Scan for the cell matching the given text and deliver its (x, y) coordinate at center. 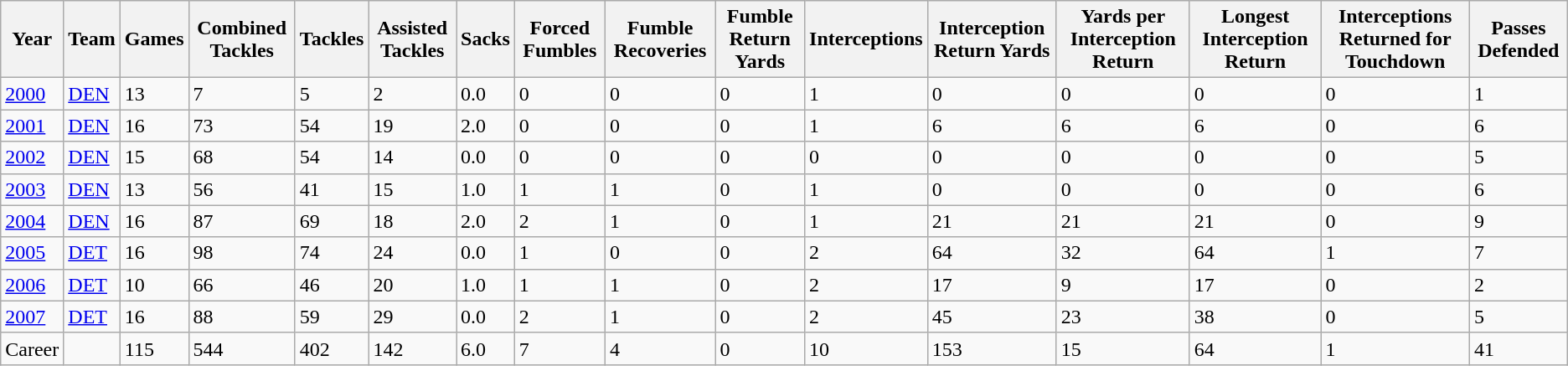
45 (992, 317)
38 (1255, 317)
2001 (32, 126)
98 (241, 253)
153 (992, 348)
32 (1122, 253)
18 (412, 221)
Tackles (332, 39)
66 (241, 285)
2006 (32, 285)
Longest Interception Return (1255, 39)
68 (241, 157)
544 (241, 348)
2005 (32, 253)
Team (92, 39)
Fumble Return Yards (761, 39)
Fumble Recoveries (660, 39)
69 (332, 221)
14 (412, 157)
Sacks (486, 39)
56 (241, 189)
2002 (32, 157)
Career (32, 348)
142 (412, 348)
115 (154, 348)
19 (412, 126)
20 (412, 285)
Forced Fumbles (560, 39)
46 (332, 285)
29 (412, 317)
24 (412, 253)
2007 (32, 317)
73 (241, 126)
4 (660, 348)
88 (241, 317)
Assisted Tackles (412, 39)
6.0 (486, 348)
Games (154, 39)
402 (332, 348)
Interceptions Returned for Touchdown (1395, 39)
Year (32, 39)
2003 (32, 189)
Passes Defended (1518, 39)
2000 (32, 94)
59 (332, 317)
Interceptions (866, 39)
74 (332, 253)
2004 (32, 221)
Yards per Interception Return (1122, 39)
23 (1122, 317)
87 (241, 221)
Interception Return Yards (992, 39)
Combined Tackles (241, 39)
